Provide the [x, y] coordinate of the cell's center where the given text is located.  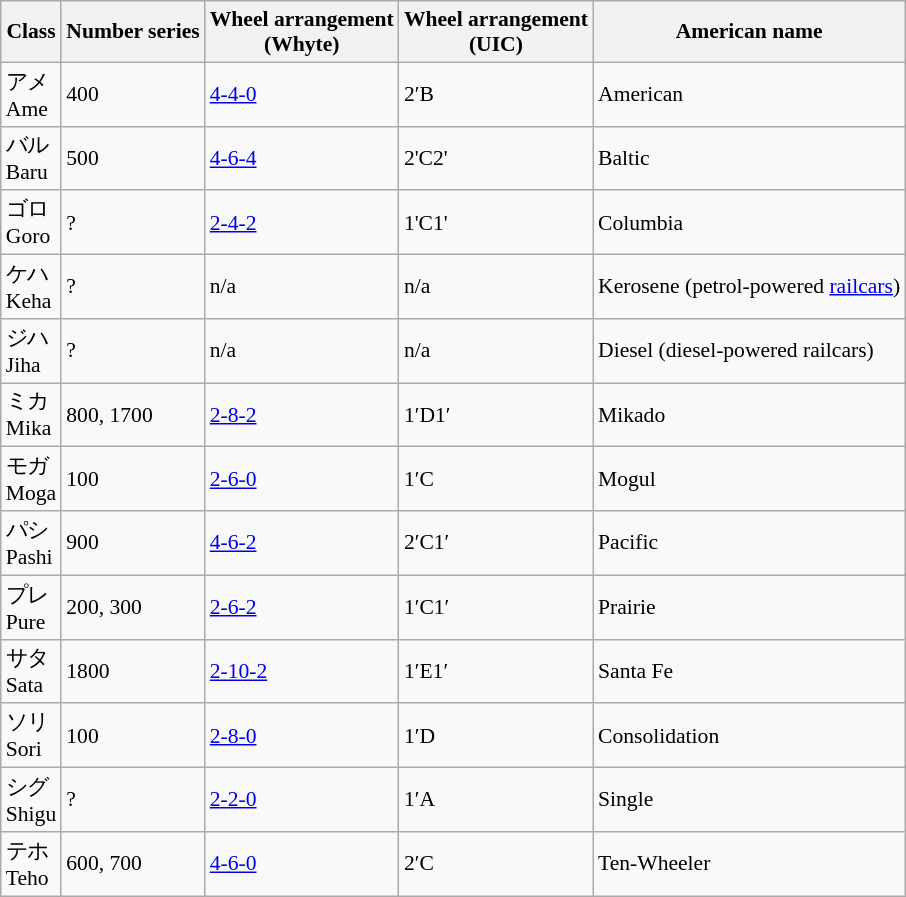
サタSata [32, 671]
4-6-0 [302, 864]
Baltic [749, 158]
ゴロGoro [32, 223]
Consolidation [749, 736]
Mikado [749, 415]
800, 1700 [132, 415]
1800 [132, 671]
2′C1′ [496, 543]
Prairie [749, 607]
2-10-2 [302, 671]
2′B [496, 94]
1′A [496, 800]
プレPure [32, 607]
1′C1′ [496, 607]
1′C [496, 479]
Wheel arrangement(UIC) [496, 32]
ソリSori [32, 736]
2-8-2 [302, 415]
400 [132, 94]
モガMoga [32, 479]
Diesel (diesel-powered railcars) [749, 351]
Pacific [749, 543]
Class [32, 32]
Single [749, 800]
4-6-4 [302, 158]
ジハJiha [32, 351]
2-6-2 [302, 607]
2'C2' [496, 158]
900 [132, 543]
Ten-Wheeler [749, 864]
Kerosene (petrol-powered railcars) [749, 287]
200, 300 [132, 607]
Number series [132, 32]
ミカMika [32, 415]
1′D [496, 736]
バルBaru [32, 158]
Santa Fe [749, 671]
1′D1′ [496, 415]
2-6-0 [302, 479]
600, 700 [132, 864]
4-6-2 [302, 543]
シグShigu [32, 800]
American name [749, 32]
テホTeho [32, 864]
Mogul [749, 479]
2-4-2 [302, 223]
2′C [496, 864]
アメAme [32, 94]
ケハKeha [32, 287]
1'C1' [496, 223]
American [749, 94]
Columbia [749, 223]
500 [132, 158]
1′E1′ [496, 671]
4-4-0 [302, 94]
Wheel arrangement(Whyte) [302, 32]
パシPashi [32, 543]
2-2-0 [302, 800]
2-8-0 [302, 736]
